Return (x, y) of the center of cell containing provided text 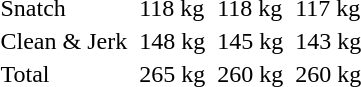
148 kg (172, 41)
145 kg (250, 41)
